Scan for the cell matching the given text and deliver its (x, y) coordinate at center. 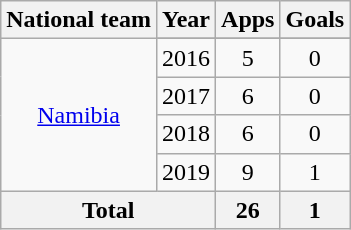
26 (248, 210)
Total (108, 210)
2019 (186, 172)
Namibia (79, 115)
Apps (248, 20)
2018 (186, 134)
Goals (315, 20)
2016 (186, 58)
Year (186, 20)
5 (248, 58)
9 (248, 172)
2017 (186, 96)
National team (79, 20)
